Locate the cell with the specified text and output its [x, y] center coordinate. 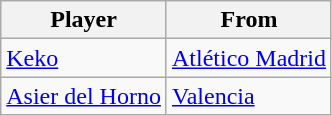
Player [84, 20]
Keko [84, 58]
Asier del Horno [84, 96]
Valencia [248, 96]
Atlético Madrid [248, 58]
From [248, 20]
